Extract the [x, y] coordinate from the center of the cell holding the provided text.  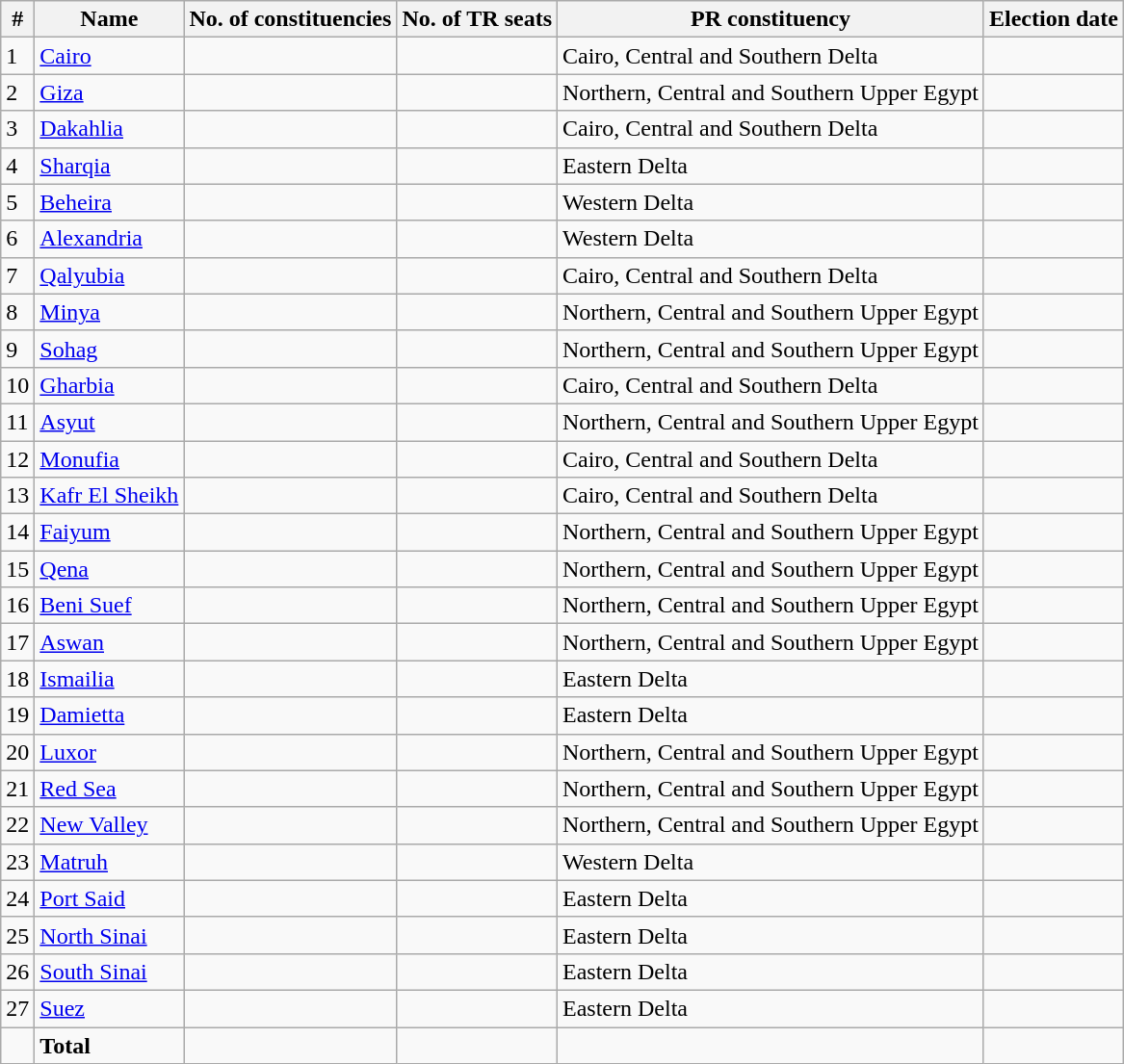
6 [17, 239]
20 [17, 752]
15 [17, 569]
North Sinai [110, 935]
12 [17, 459]
2 [17, 92]
21 [17, 789]
23 [17, 862]
3 [17, 129]
Qena [110, 569]
No. of TR seats [478, 19]
5 [17, 202]
Alexandria [110, 239]
Port Said [110, 898]
Asyut [110, 422]
Minya [110, 312]
Ismailia [110, 679]
New Valley [110, 825]
11 [17, 422]
25 [17, 935]
Election date [1054, 19]
Damietta [110, 715]
18 [17, 679]
Aswan [110, 642]
8 [17, 312]
Faiyum [110, 532]
Qalyubia [110, 275]
9 [17, 349]
7 [17, 275]
Sharqia [110, 166]
Gharbia [110, 385]
22 [17, 825]
Red Sea [110, 789]
Sohag [110, 349]
Suez [110, 1008]
13 [17, 496]
Cairo [110, 56]
Beheira [110, 202]
27 [17, 1008]
Kafr El Sheikh [110, 496]
Monufia [110, 459]
PR constituency [771, 19]
Matruh [110, 862]
10 [17, 385]
17 [17, 642]
24 [17, 898]
No. of constituencies [291, 19]
Total [110, 1045]
26 [17, 972]
South Sinai [110, 972]
# [17, 19]
Luxor [110, 752]
14 [17, 532]
4 [17, 166]
Name [110, 19]
16 [17, 606]
1 [17, 56]
Dakahlia [110, 129]
19 [17, 715]
Beni Suef [110, 606]
Giza [110, 92]
